Locate the cell with the specified text and output its [x, y] center coordinate. 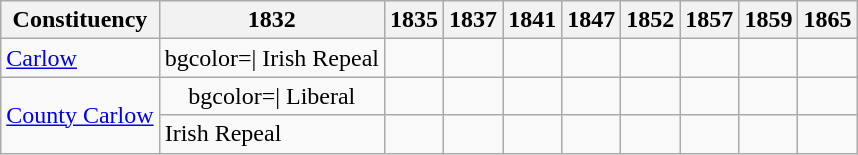
Irish Repeal [272, 134]
1852 [650, 20]
County Carlow [80, 115]
1835 [414, 20]
Carlow [80, 58]
1865 [828, 20]
1857 [710, 20]
Constituency [80, 20]
1837 [474, 20]
1847 [592, 20]
bgcolor=| Liberal [272, 96]
1832 [272, 20]
1841 [532, 20]
bgcolor=| Irish Repeal [272, 58]
1859 [768, 20]
